Scan for the cell matching the given text and deliver its (X, Y) coordinate at center. 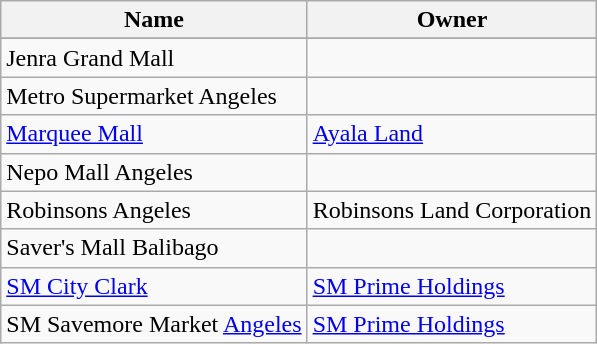
Ayala Land (452, 134)
Nepo Mall Angeles (154, 172)
SM City Clark (154, 286)
Marquee Mall (154, 134)
Robinsons Angeles (154, 210)
Robinsons Land Corporation (452, 210)
Metro Supermarket Angeles (154, 96)
Saver's Mall Balibago (154, 248)
Jenra Grand Mall (154, 58)
Owner (452, 20)
SM Savemore Market Angeles (154, 324)
Name (154, 20)
